Provide the (X, Y) coordinate of the cell's center where the given text is located.  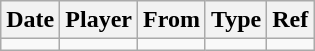
Player (99, 20)
Type (236, 20)
Ref (290, 20)
From (171, 20)
Date (30, 20)
